Return the (X, Y) coordinate for the center point of the cell that contains the specified text.  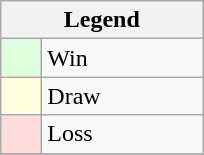
Win (122, 58)
Legend (102, 20)
Draw (122, 96)
Loss (122, 134)
